Output the (x, y) coordinate of the center of the cell containing the given text.  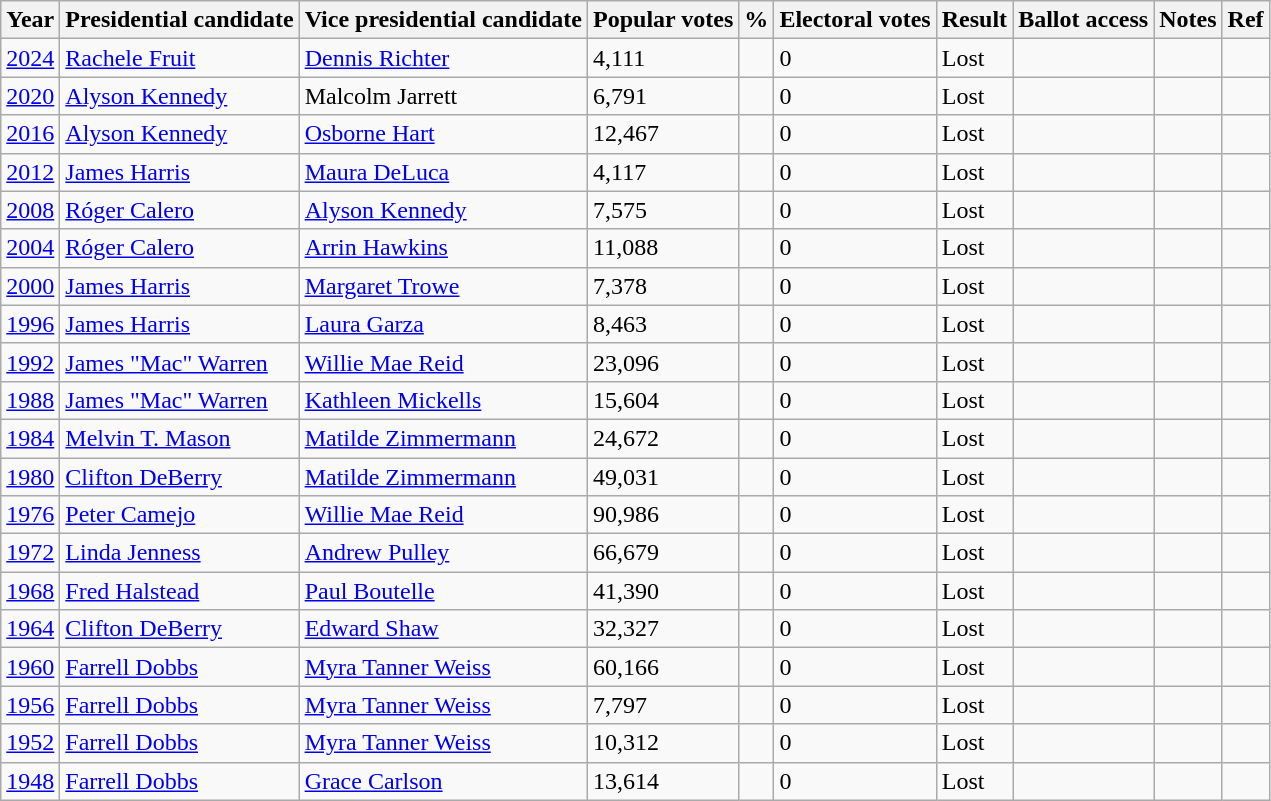
Edward Shaw (443, 629)
32,327 (664, 629)
Popular votes (664, 20)
1988 (30, 400)
Osborne Hart (443, 134)
Arrin Hawkins (443, 248)
Ref (1246, 20)
1972 (30, 553)
1956 (30, 705)
6,791 (664, 96)
2020 (30, 96)
4,111 (664, 58)
% (756, 20)
Grace Carlson (443, 781)
49,031 (664, 477)
1992 (30, 362)
15,604 (664, 400)
1996 (30, 324)
Ballot access (1084, 20)
2012 (30, 172)
Malcolm Jarrett (443, 96)
10,312 (664, 743)
1984 (30, 438)
Margaret Trowe (443, 286)
Paul Boutelle (443, 591)
2004 (30, 248)
1960 (30, 667)
Result (974, 20)
2008 (30, 210)
2024 (30, 58)
2016 (30, 134)
2000 (30, 286)
Rachele Fruit (180, 58)
66,679 (664, 553)
60,166 (664, 667)
Dennis Richter (443, 58)
Presidential candidate (180, 20)
Fred Halstead (180, 591)
90,986 (664, 515)
1948 (30, 781)
7,378 (664, 286)
Peter Camejo (180, 515)
11,088 (664, 248)
Year (30, 20)
Electoral votes (855, 20)
Melvin T. Mason (180, 438)
Laura Garza (443, 324)
12,467 (664, 134)
Kathleen Mickells (443, 400)
Maura DeLuca (443, 172)
4,117 (664, 172)
8,463 (664, 324)
1976 (30, 515)
Linda Jenness (180, 553)
24,672 (664, 438)
Vice presidential candidate (443, 20)
41,390 (664, 591)
1968 (30, 591)
13,614 (664, 781)
1980 (30, 477)
7,575 (664, 210)
Notes (1188, 20)
Andrew Pulley (443, 553)
1952 (30, 743)
1964 (30, 629)
7,797 (664, 705)
23,096 (664, 362)
